Extract the (X, Y) coordinate from the center of the cell holding the provided text.  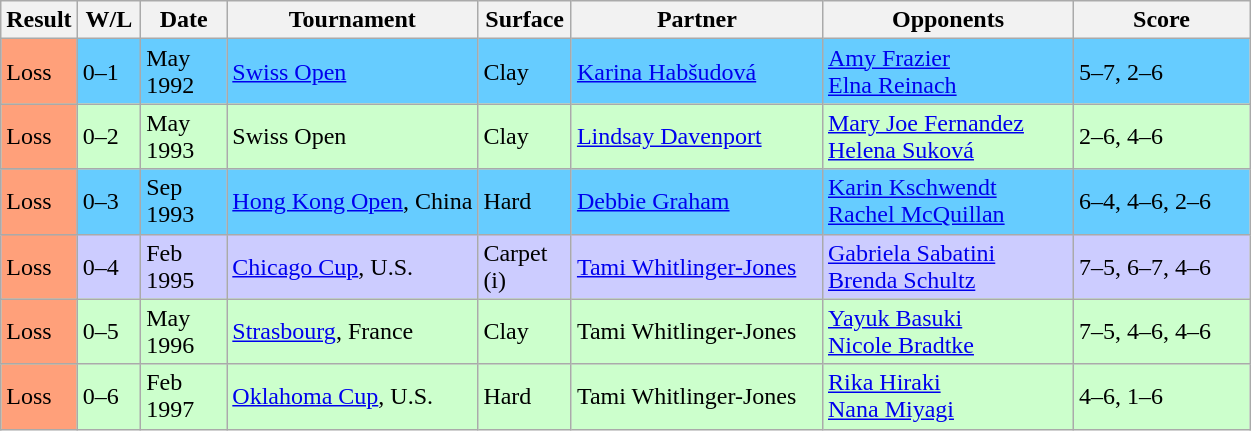
4–6, 1–6 (1162, 396)
W/L (109, 20)
0–6 (109, 396)
Yayuk Basuki Nicole Bradtke (948, 332)
Feb 1997 (184, 396)
0–5 (109, 332)
Opponents (948, 20)
Surface (525, 20)
Result (39, 20)
Oklahoma Cup, U.S. (352, 396)
0–2 (109, 136)
Lindsay Davenport (696, 136)
Partner (696, 20)
2–6, 4–6 (1162, 136)
Feb 1995 (184, 266)
Mary Joe Fernandez Helena Suková (948, 136)
Date (184, 20)
May 1992 (184, 72)
Debbie Graham (696, 202)
Tournament (352, 20)
7–5, 4–6, 4–6 (1162, 332)
Strasbourg, France (352, 332)
Carpet (i) (525, 266)
Gabriela Sabatini Brenda Schultz (948, 266)
Sep 1993 (184, 202)
Chicago Cup, U.S. (352, 266)
7–5, 6–7, 4–6 (1162, 266)
May 1996 (184, 332)
Rika Hiraki Nana Miyagi (948, 396)
Karina Habšudová (696, 72)
Score (1162, 20)
Amy Frazier Elna Reinach (948, 72)
May 1993 (184, 136)
5–7, 2–6 (1162, 72)
0–3 (109, 202)
6–4, 4–6, 2–6 (1162, 202)
0–1 (109, 72)
Hong Kong Open, China (352, 202)
Karin Kschwendt Rachel McQuillan (948, 202)
0–4 (109, 266)
